Return the (x, y) coordinate for the center point of the cell that contains the specified text.  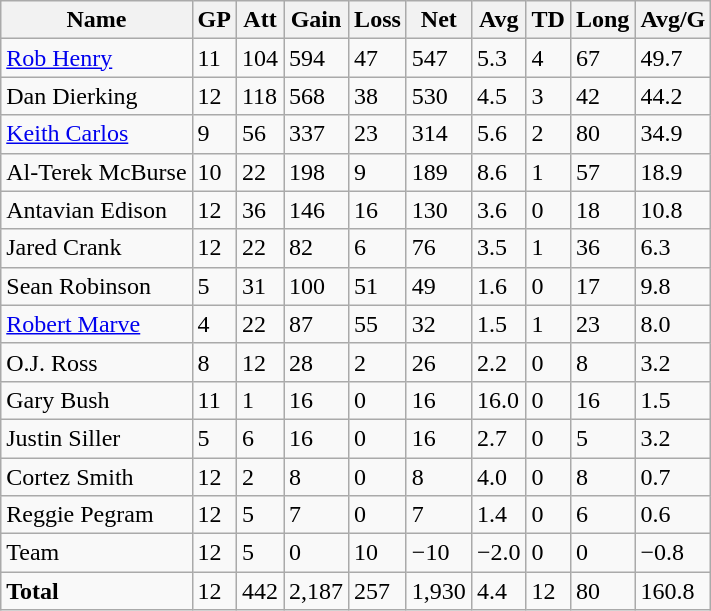
Gary Bush (96, 400)
−2.0 (498, 553)
8.6 (498, 172)
104 (260, 58)
32 (438, 324)
38 (378, 96)
1,930 (438, 591)
18 (602, 210)
3 (548, 96)
530 (438, 96)
44.2 (673, 96)
57 (602, 172)
16.0 (498, 400)
TD (548, 20)
5.3 (498, 58)
337 (316, 134)
Sean Robinson (96, 286)
3.5 (498, 248)
Name (96, 20)
Reggie Pegram (96, 515)
568 (316, 96)
82 (316, 248)
Keith Carlos (96, 134)
5.6 (498, 134)
130 (438, 210)
3.6 (498, 210)
100 (316, 286)
2.7 (498, 438)
Avg (498, 20)
118 (260, 96)
67 (602, 58)
26 (438, 362)
42 (602, 96)
9.8 (673, 286)
0.6 (673, 515)
17 (602, 286)
Rob Henry (96, 58)
8.0 (673, 324)
4.4 (498, 591)
Loss (378, 20)
198 (316, 172)
Total (96, 591)
442 (260, 591)
189 (438, 172)
Dan Dierking (96, 96)
Justin Siller (96, 438)
547 (438, 58)
146 (316, 210)
314 (438, 134)
2,187 (316, 591)
1.6 (498, 286)
6.3 (673, 248)
1.4 (498, 515)
Al-Terek McBurse (96, 172)
Gain (316, 20)
31 (260, 286)
34.9 (673, 134)
Cortez Smith (96, 477)
76 (438, 248)
−0.8 (673, 553)
Att (260, 20)
87 (316, 324)
257 (378, 591)
Long (602, 20)
4.0 (498, 477)
O.J. Ross (96, 362)
160.8 (673, 591)
−10 (438, 553)
47 (378, 58)
2.2 (498, 362)
10.8 (673, 210)
Antavian Edison (96, 210)
Jared Crank (96, 248)
18.9 (673, 172)
Net (438, 20)
Avg/G (673, 20)
594 (316, 58)
49 (438, 286)
4.5 (498, 96)
56 (260, 134)
0.7 (673, 477)
GP (214, 20)
Robert Marve (96, 324)
49.7 (673, 58)
Team (96, 553)
28 (316, 362)
55 (378, 324)
51 (378, 286)
